Extract the (X, Y) coordinate from the center of the cell holding the provided text.  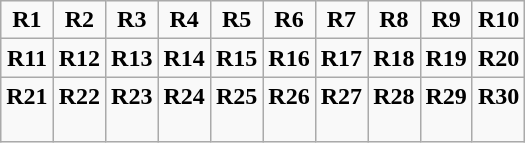
R5 (236, 20)
R10 (498, 20)
R11 (27, 58)
R20 (498, 58)
R15 (236, 58)
R22 (79, 110)
R4 (184, 20)
R7 (341, 20)
R17 (341, 58)
R3 (132, 20)
R30 (498, 110)
R12 (79, 58)
R25 (236, 110)
R8 (394, 20)
R2 (79, 20)
R27 (341, 110)
R29 (446, 110)
R23 (132, 110)
R18 (394, 58)
R21 (27, 110)
R26 (289, 110)
R19 (446, 58)
R6 (289, 20)
R9 (446, 20)
R14 (184, 58)
R16 (289, 58)
R28 (394, 110)
R1 (27, 20)
R13 (132, 58)
R24 (184, 110)
